Locate the cell with the specified text and output its (x, y) center coordinate. 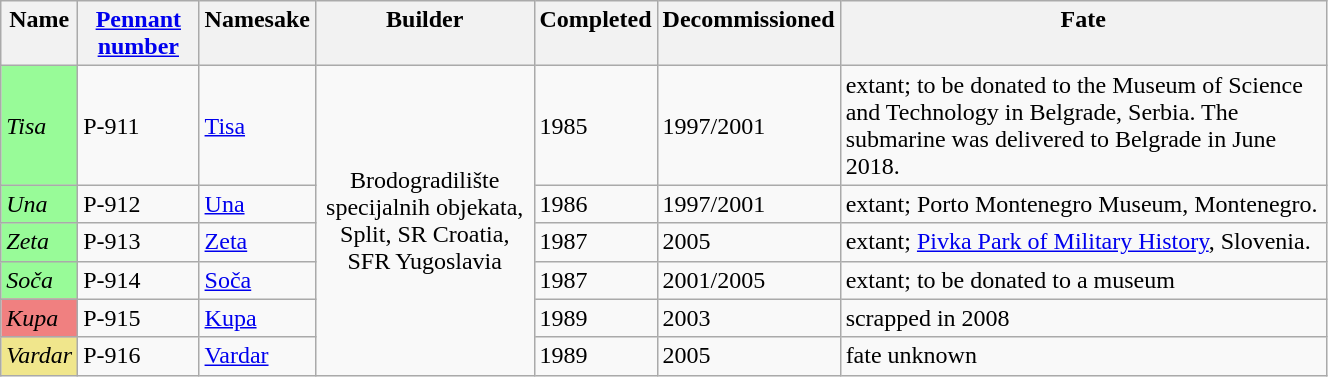
Fate (1083, 34)
Builder (424, 34)
Brodogradilište specijalnih objekata,Split, SR Croatia, SFR Yugoslavia (424, 220)
P-912 (138, 204)
extant; Pivka Park of Military History, Slovenia. (1083, 242)
Name (40, 34)
1986 (596, 204)
P-911 (138, 126)
P-915 (138, 318)
P-914 (138, 280)
fate unknown (1083, 356)
P-916 (138, 356)
Completed (596, 34)
extant; to be donated to the Museum of Science and Technology in Belgrade, Serbia. The submarine was delivered to Belgrade in June 2018. (1083, 126)
extant; Porto Montenegro Museum, Montenegro. (1083, 204)
extant; to be donated to a museum (1083, 280)
2003 (748, 318)
Namesake (257, 34)
scrapped in 2008 (1083, 318)
Pennant number (138, 34)
Decommissioned (748, 34)
1985 (596, 126)
P-913 (138, 242)
2001/2005 (748, 280)
